Determine the (x, y) coordinate at the center of the cell enclosing the given text.  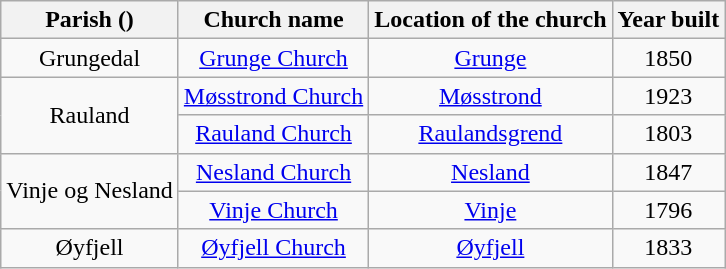
1833 (668, 248)
Møsstrond (490, 96)
Parish () (90, 20)
Møsstrond Church (273, 96)
1923 (668, 96)
Rauland (90, 115)
1796 (668, 210)
Location of the church (490, 20)
1850 (668, 58)
Year built (668, 20)
Vinje Church (273, 210)
Vinje (490, 210)
Øyfjell Church (273, 248)
Grunge (490, 58)
Vinje og Nesland (90, 191)
Grungedal (90, 58)
Rauland Church (273, 134)
Nesland Church (273, 172)
Church name (273, 20)
1803 (668, 134)
Nesland (490, 172)
Raulandsgrend (490, 134)
1847 (668, 172)
Grunge Church (273, 58)
